From the cell containing the given text, extract its center point as [X, Y] coordinate. 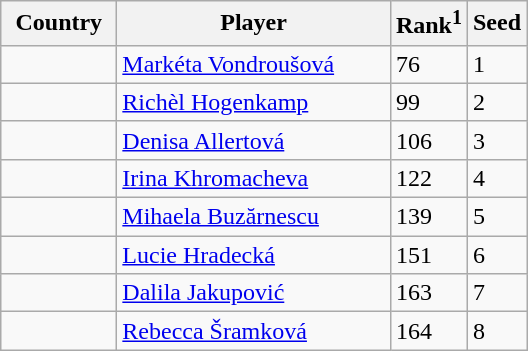
Markéta Vondroušová [254, 64]
Rebecca Šramková [254, 331]
1 [496, 64]
Lucie Hradecká [254, 255]
8 [496, 331]
Rank1 [428, 24]
Irina Khromacheva [254, 178]
Seed [496, 24]
76 [428, 64]
151 [428, 255]
5 [496, 217]
Denisa Allertová [254, 140]
164 [428, 331]
Player [254, 24]
2 [496, 102]
122 [428, 178]
4 [496, 178]
139 [428, 217]
6 [496, 255]
Richèl Hogenkamp [254, 102]
Dalila Jakupović [254, 293]
Country [59, 24]
7 [496, 293]
106 [428, 140]
163 [428, 293]
99 [428, 102]
Mihaela Buzărnescu [254, 217]
3 [496, 140]
